Return the (x, y) coordinate for the center point of the cell that contains the specified text.  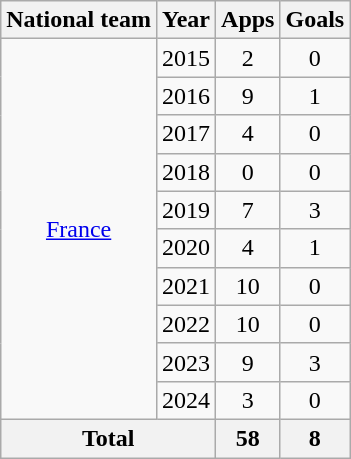
National team (79, 20)
Goals (315, 20)
France (79, 230)
Apps (248, 20)
8 (315, 438)
2016 (186, 96)
2022 (186, 324)
2020 (186, 248)
2023 (186, 362)
7 (248, 210)
58 (248, 438)
Year (186, 20)
2017 (186, 134)
2015 (186, 58)
2019 (186, 210)
2 (248, 58)
2021 (186, 286)
2018 (186, 172)
Total (108, 438)
2024 (186, 400)
